Identify which cell holds the provided text, then report its (X, Y) central coordinate. 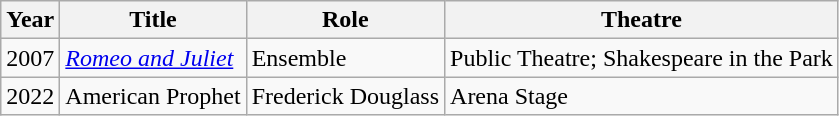
Title (153, 20)
Romeo and Juliet (153, 58)
Year (30, 20)
Frederick Douglass (345, 96)
American Prophet (153, 96)
Public Theatre; Shakespeare in the Park (642, 58)
Ensemble (345, 58)
Role (345, 20)
Arena Stage (642, 96)
Theatre (642, 20)
2007 (30, 58)
2022 (30, 96)
